Output the (x, y) coordinate of the center of the cell containing the given text.  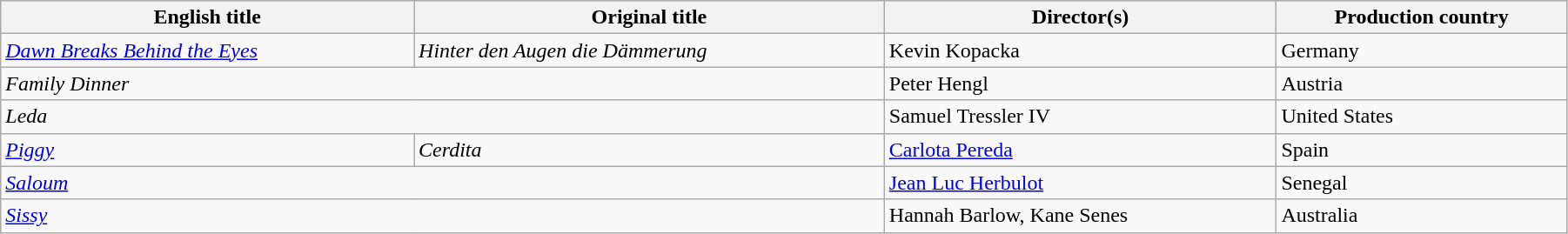
Original title (649, 17)
Sissy (443, 216)
Australia (1422, 216)
Kevin Kopacka (1081, 50)
Germany (1422, 50)
Austria (1422, 84)
English title (207, 17)
Saloum (443, 183)
United States (1422, 117)
Cerdita (649, 150)
Hannah Barlow, Kane Senes (1081, 216)
Leda (443, 117)
Jean Luc Herbulot (1081, 183)
Director(s) (1081, 17)
Hinter den Augen die Dämmerung (649, 50)
Peter Hengl (1081, 84)
Samuel Tressler IV (1081, 117)
Dawn Breaks Behind the Eyes (207, 50)
Piggy (207, 150)
Carlota Pereda (1081, 150)
Production country (1422, 17)
Family Dinner (443, 84)
Spain (1422, 150)
Senegal (1422, 183)
